Locate the cell with the specified text and output its (X, Y) center coordinate. 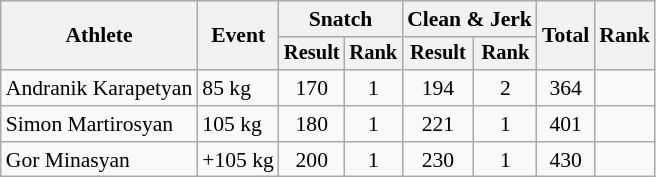
Simon Martirosyan (100, 124)
105 kg (238, 124)
Total (566, 36)
Event (238, 36)
401 (566, 124)
Andranik Karapetyan (100, 88)
221 (438, 124)
364 (566, 88)
194 (438, 88)
Athlete (100, 36)
Clean & Jerk (470, 19)
85 kg (238, 88)
180 (312, 124)
2 (506, 88)
170 (312, 88)
Snatch (340, 19)
